Return the (x, y) coordinate for the center point of the cell that contains the specified text.  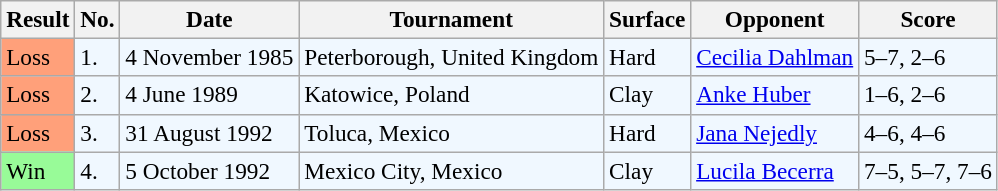
Katowice, Poland (452, 95)
4–6, 4–6 (928, 133)
Opponent (775, 19)
Surface (648, 19)
Peterborough, United Kingdom (452, 57)
1. (98, 57)
4 June 1989 (210, 95)
Score (928, 19)
7–5, 5–7, 7–6 (928, 170)
5 October 1992 (210, 170)
1–6, 2–6 (928, 95)
5–7, 2–6 (928, 57)
Win (38, 170)
Anke Huber (775, 95)
2. (98, 95)
4 November 1985 (210, 57)
Date (210, 19)
Tournament (452, 19)
Jana Nejedly (775, 133)
3. (98, 133)
No. (98, 19)
31 August 1992 (210, 133)
Toluca, Mexico (452, 133)
Result (38, 19)
4. (98, 170)
Mexico City, Mexico (452, 170)
Cecilia Dahlman (775, 57)
Lucila Becerra (775, 170)
